Scan for the cell matching the given text and deliver its (X, Y) coordinate at center. 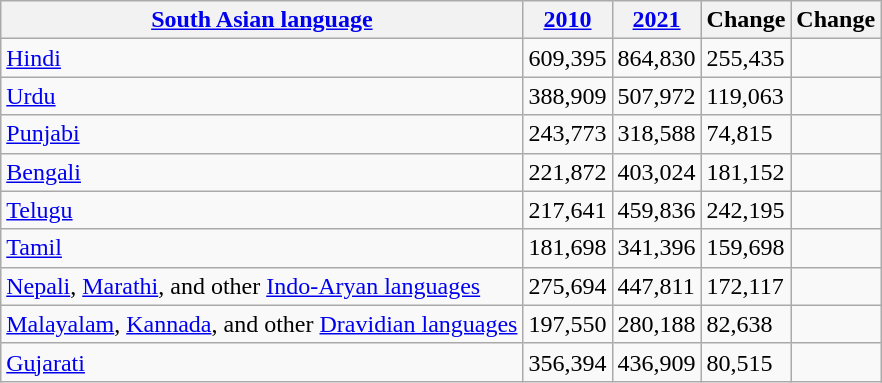
Tamil (262, 248)
181,698 (568, 248)
119,063 (746, 96)
82,638 (746, 324)
388,909 (568, 96)
318,588 (656, 134)
80,515 (746, 362)
172,117 (746, 286)
South Asian language (262, 20)
459,836 (656, 210)
436,909 (656, 362)
356,394 (568, 362)
197,550 (568, 324)
159,698 (746, 248)
74,815 (746, 134)
2010 (568, 20)
Telugu (262, 210)
2021 (656, 20)
341,396 (656, 248)
447,811 (656, 286)
Punjabi (262, 134)
507,972 (656, 96)
Bengali (262, 172)
403,024 (656, 172)
Nepali, Marathi, and other Indo-Aryan languages (262, 286)
255,435 (746, 58)
181,152 (746, 172)
275,694 (568, 286)
242,195 (746, 210)
221,872 (568, 172)
Urdu (262, 96)
Gujarati (262, 362)
217,641 (568, 210)
Hindi (262, 58)
609,395 (568, 58)
280,188 (656, 324)
243,773 (568, 134)
Malayalam, Kannada, and other Dravidian languages (262, 324)
864,830 (656, 58)
